Extract the (x, y) coordinate from the center of the cell holding the provided text.  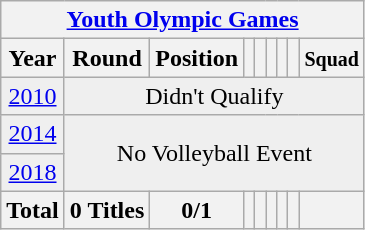
Position (197, 58)
0 Titles (107, 210)
Squad (332, 58)
Round (107, 58)
0/1 (197, 210)
Total (33, 210)
2018 (33, 172)
No Volleyball Event (214, 153)
Youth Olympic Games (183, 20)
2014 (33, 134)
Didn't Qualify (214, 96)
Year (33, 58)
2010 (33, 96)
